Identify which cell holds the provided text, then report its [x, y] central coordinate. 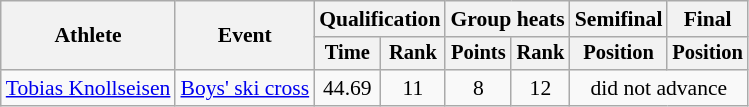
Group heats [507, 19]
Time [347, 54]
Points [478, 54]
Athlete [88, 36]
11 [412, 88]
Qualification [380, 19]
Event [244, 36]
12 [540, 88]
44.69 [347, 88]
Tobias Knollseisen [88, 88]
8 [478, 88]
Semifinal [619, 19]
Boys' ski cross [244, 88]
did not advance [659, 88]
Final [707, 19]
